Detect which cell encompasses the target text, then output its [X, Y] center coordinate. 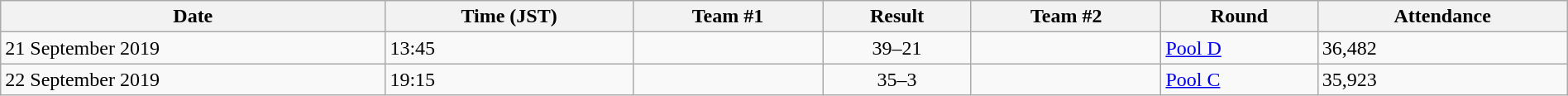
Pool D [1239, 48]
35–3 [897, 79]
35,923 [1442, 79]
Attendance [1442, 17]
Date [194, 17]
36,482 [1442, 48]
22 September 2019 [194, 79]
39–21 [897, 48]
13:45 [509, 48]
Result [897, 17]
Team #2 [1065, 17]
Round [1239, 17]
Time (JST) [509, 17]
21 September 2019 [194, 48]
Team #1 [728, 17]
19:15 [509, 79]
Pool C [1239, 79]
